Provide the (x, y) coordinate of the cell's center where the given text is located.  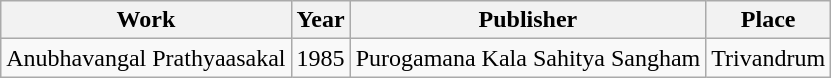
Purogamana Kala Sahitya Sangham (528, 58)
1985 (320, 58)
Place (768, 20)
Trivandrum (768, 58)
Anubhavangal Prathyaasakal (146, 58)
Work (146, 20)
Publisher (528, 20)
Year (320, 20)
